Determine the [X, Y] coordinate at the center of the cell enclosing the given text.  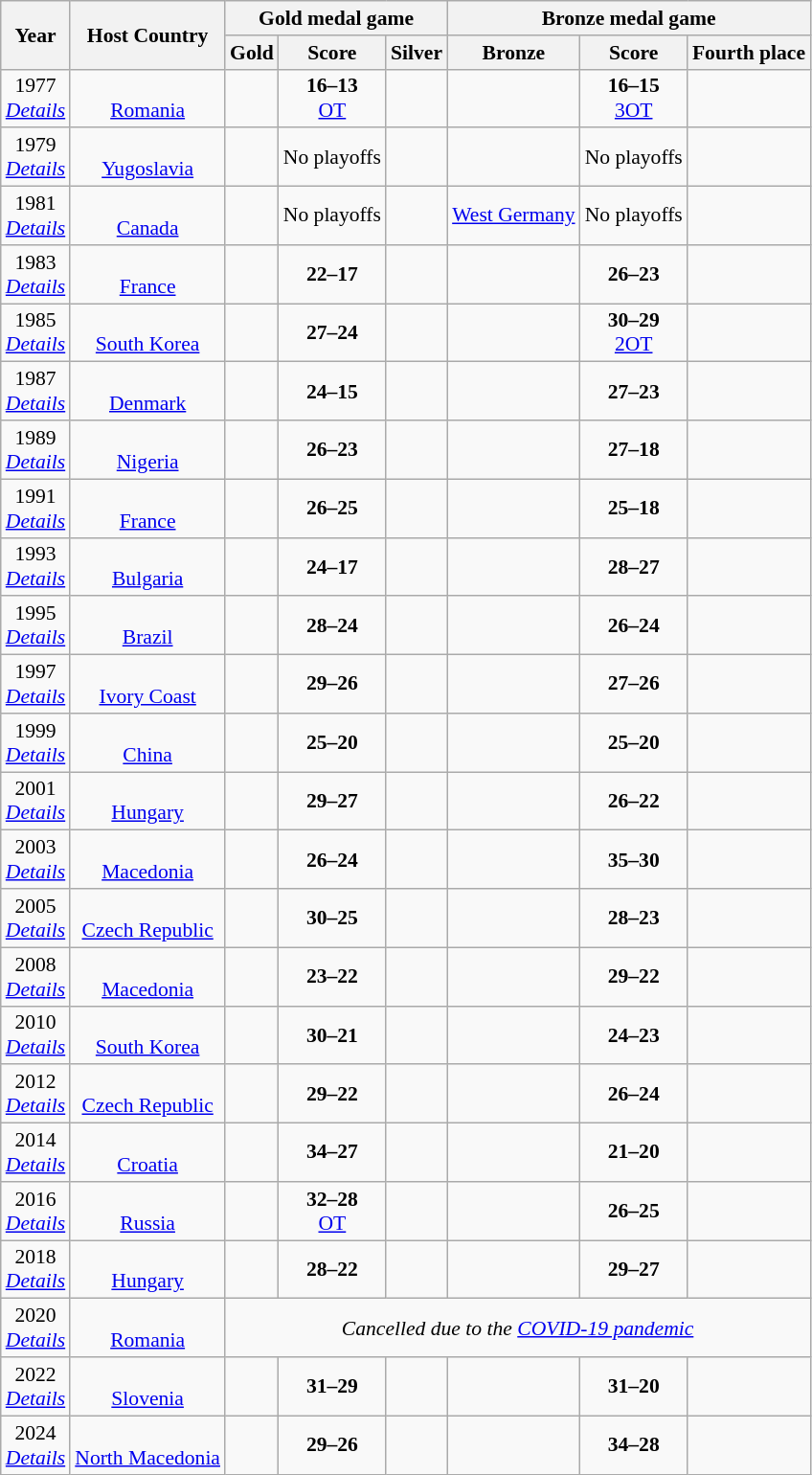
2012 Details [35, 1094]
2005 Details [35, 918]
31–29 [332, 1387]
Croatia [147, 1153]
Year [35, 34]
Gold medal game [336, 18]
Slovenia [147, 1387]
Russia [147, 1211]
28–27 [634, 567]
35–30 [634, 860]
21–20 [634, 1153]
2008 Details [35, 977]
Brazil [147, 626]
28–23 [634, 918]
30–25 [332, 918]
24–23 [634, 1034]
28–22 [332, 1270]
1981 Details [35, 216]
1987 Details [35, 391]
Bronze medal game [628, 18]
Ivory Coast [147, 684]
North Macedonia [147, 1444]
1983 Details [35, 274]
28–24 [332, 626]
Denmark [147, 391]
Cancelled due to the COVID-19 pandemic [517, 1327]
1993 Details [35, 567]
26–22 [634, 801]
Bulgaria [147, 567]
2010 Details [35, 1034]
2003 Details [35, 860]
2014 Details [35, 1153]
2016 Details [35, 1211]
31–20 [634, 1387]
34–28 [634, 1444]
2020 Details [35, 1327]
2001 Details [35, 801]
1991 Details [35, 508]
30–292OT [634, 333]
27–23 [634, 391]
1995 Details [35, 626]
24–15 [332, 391]
Silver [417, 53]
32–28OT [332, 1211]
Fourth place [749, 53]
27–24 [332, 333]
Host Country [147, 34]
23–22 [332, 977]
2022 Details [35, 1387]
Gold [252, 53]
1997 Details [35, 684]
1999 Details [35, 743]
Bronze [513, 53]
27–26 [634, 684]
1989 Details [35, 450]
16–153OT [634, 98]
1977 Details [35, 98]
34–27 [332, 1153]
1979 Details [35, 157]
China [147, 743]
1985 Details [35, 333]
25–18 [634, 508]
30–21 [332, 1034]
16–13OT [332, 98]
Canada [147, 216]
Nigeria [147, 450]
27–18 [634, 450]
22–17 [332, 274]
Yugoslavia [147, 157]
2024 Details [35, 1444]
2018 Details [35, 1270]
West Germany [513, 216]
24–17 [332, 567]
